Pinpoint the cell where the given text exists, returning its (x, y) midpoint coordinate. 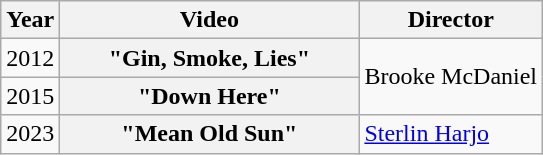
"Gin, Smoke, Lies" (210, 58)
2015 (30, 96)
"Mean Old Sun" (210, 134)
2012 (30, 58)
"Down Here" (210, 96)
Sterlin Harjo (451, 134)
Video (210, 20)
Year (30, 20)
Brooke McDaniel (451, 77)
2023 (30, 134)
Director (451, 20)
